For the text-containing cell, return its midpoint in [x, y] coordinate format. 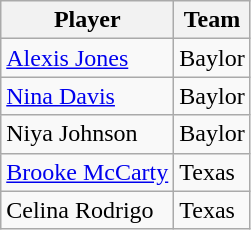
Brooke McCarty [88, 172]
Niya Johnson [88, 134]
Player [88, 20]
Team [212, 20]
Nina Davis [88, 96]
Celina Rodrigo [88, 210]
Alexis Jones [88, 58]
